Determine the [X, Y] coordinate at the center of the cell enclosing the given text.  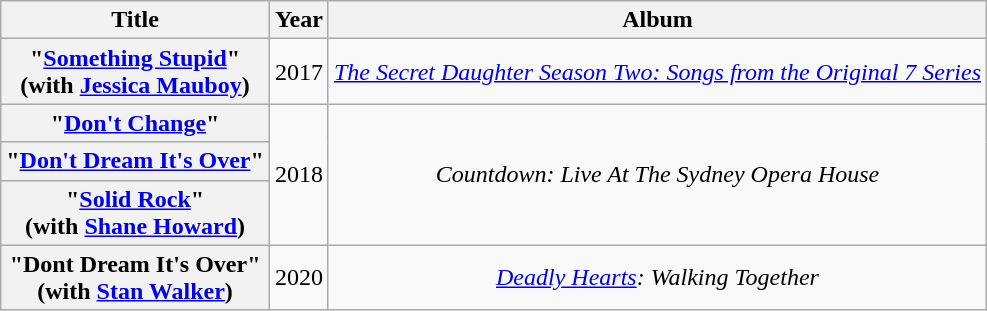
The Secret Daughter Season Two: Songs from the Original 7 Series [657, 72]
"Don't Change" [136, 123]
"Solid Rock"(with Shane Howard) [136, 212]
Album [657, 20]
2020 [298, 278]
Year [298, 20]
Countdown: Live At The Sydney Opera House [657, 174]
Deadly Hearts: Walking Together [657, 278]
2018 [298, 174]
2017 [298, 72]
"Don't Dream It's Over" [136, 161]
"Dont Dream It's Over"(with Stan Walker) [136, 278]
"Something Stupid"(with Jessica Mauboy) [136, 72]
Title [136, 20]
